Return [X, Y] of the center of cell containing provided text 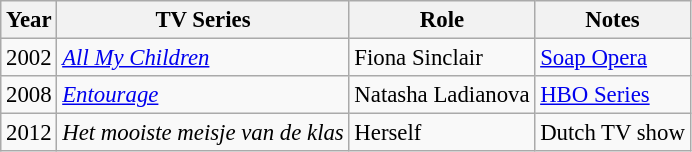
Fiona Sinclair [442, 58]
Year [29, 20]
Entourage [203, 95]
Soap Opera [612, 58]
2008 [29, 95]
2002 [29, 58]
Herself [442, 133]
Het mooiste meisje van de klas [203, 133]
Role [442, 20]
Notes [612, 20]
2012 [29, 133]
HBO Series [612, 95]
Dutch TV show [612, 133]
TV Series [203, 20]
Natasha Ladianova [442, 95]
All My Children [203, 58]
